Return [X, Y] of the center of cell containing provided text 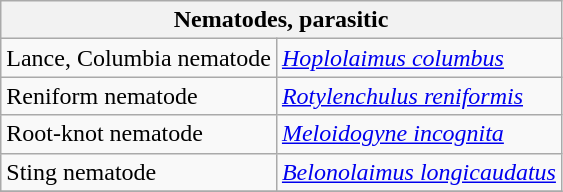
Lance, Columbia nematode [139, 58]
Nematodes, parasitic [282, 20]
Reniform nematode [139, 96]
Rotylenchulus reniformis [418, 96]
Hoplolaimus columbus [418, 58]
Belonolaimus longicaudatus [418, 172]
Root-knot nematode [139, 134]
Meloidogyne incognita [418, 134]
Sting nematode [139, 172]
